Determine the (x, y) coordinate at the center of the cell enclosing the given text.  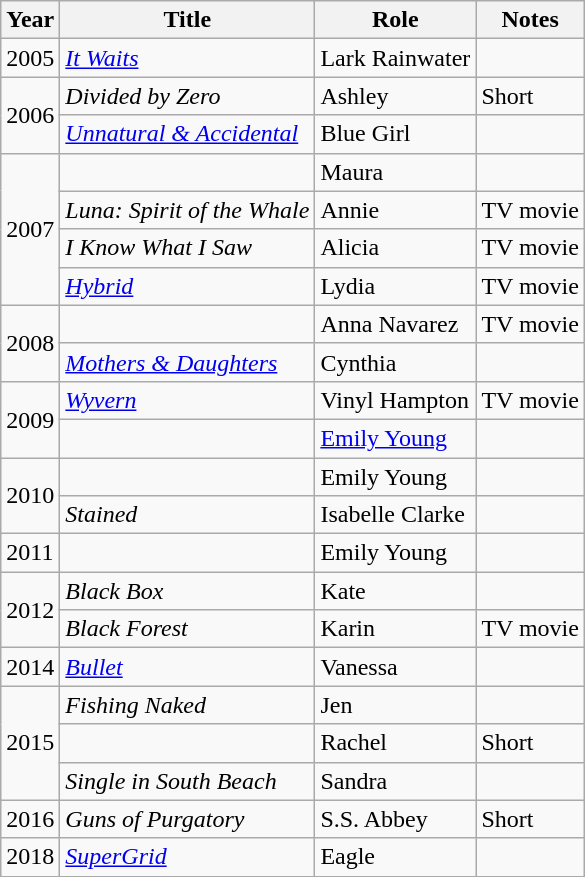
Unnatural & Accidental (188, 134)
Bullet (188, 667)
Wyvern (188, 400)
2009 (30, 419)
Title (188, 20)
2005 (30, 58)
Stained (188, 515)
Year (30, 20)
2008 (30, 343)
Luna: Spirit of the Whale (188, 210)
Lydia (396, 286)
Rachel (396, 743)
2011 (30, 553)
Annie (396, 210)
Role (396, 20)
Alicia (396, 248)
Sandra (396, 781)
Eagle (396, 857)
Hybrid (188, 286)
Black Box (188, 591)
Single in South Beach (188, 781)
It Waits (188, 58)
S.S. Abbey (396, 819)
Divided by Zero (188, 96)
2014 (30, 667)
Karin (396, 629)
Mothers & Daughters (188, 362)
2007 (30, 229)
Black Forest (188, 629)
Isabelle Clarke (396, 515)
2010 (30, 496)
Maura (396, 172)
Cynthia (396, 362)
Kate (396, 591)
SuperGrid (188, 857)
2015 (30, 743)
Anna Navarez (396, 324)
2016 (30, 819)
Fishing Naked (188, 705)
Lark Rainwater (396, 58)
Blue Girl (396, 134)
2018 (30, 857)
Vinyl Hampton (396, 400)
2006 (30, 115)
Jen (396, 705)
2012 (30, 610)
Notes (530, 20)
Ashley (396, 96)
Vanessa (396, 667)
Guns of Purgatory (188, 819)
I Know What I Saw (188, 248)
